Scan for the cell matching the given text and deliver its (X, Y) coordinate at center. 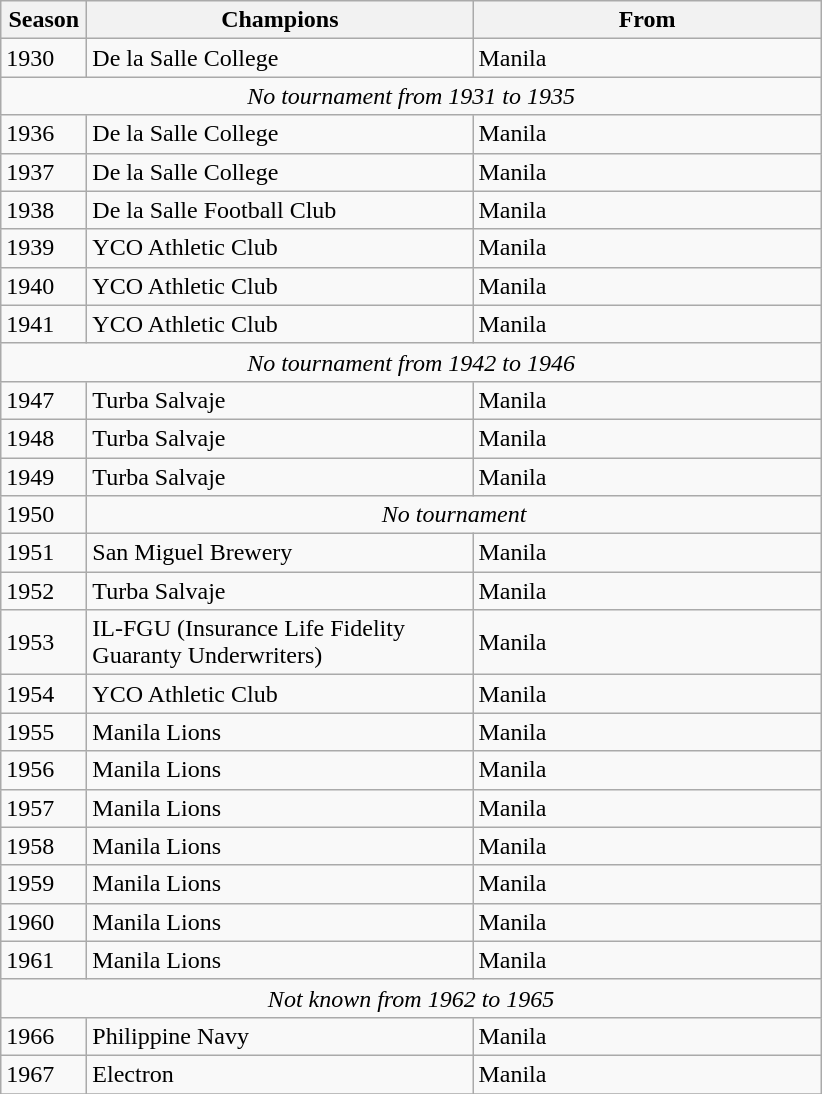
IL-FGU (Insurance Life Fidelity Guaranty Underwriters) (280, 642)
1953 (44, 642)
1956 (44, 770)
1941 (44, 324)
San Miguel Brewery (280, 553)
1950 (44, 515)
1959 (44, 884)
De la Salle Football Club (280, 210)
No tournament (454, 515)
1930 (44, 58)
1958 (44, 846)
1940 (44, 286)
1949 (44, 477)
1938 (44, 210)
1952 (44, 591)
1954 (44, 694)
1955 (44, 732)
1947 (44, 400)
1957 (44, 808)
Philippine Navy (280, 1036)
Season (44, 20)
No tournament from 1942 to 1946 (412, 362)
1967 (44, 1074)
Champions (280, 20)
1948 (44, 438)
1937 (44, 172)
1939 (44, 248)
1936 (44, 134)
From (648, 20)
1961 (44, 960)
1960 (44, 922)
Electron (280, 1074)
Not known from 1962 to 1965 (412, 998)
1951 (44, 553)
1966 (44, 1036)
No tournament from 1931 to 1935 (412, 96)
